Scan for the cell matching the given text and deliver its (X, Y) coordinate at center. 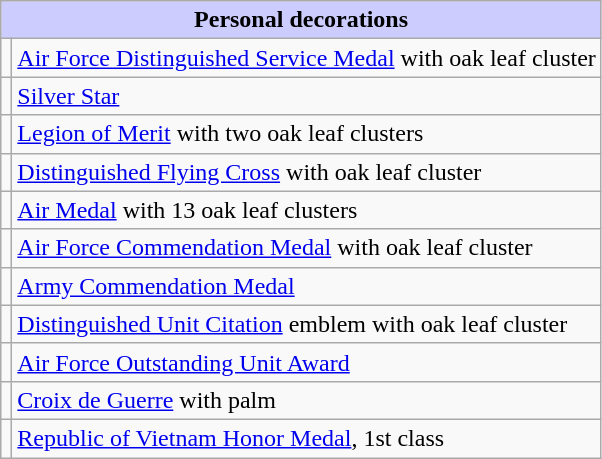
Air Force Distinguished Service Medal with oak leaf cluster (307, 58)
Republic of Vietnam Honor Medal, 1st class (307, 438)
Air Force Outstanding Unit Award (307, 362)
Distinguished Unit Citation emblem with oak leaf cluster (307, 324)
Air Medal with 13 oak leaf clusters (307, 210)
Distinguished Flying Cross with oak leaf cluster (307, 172)
Personal decorations (302, 20)
Army Commendation Medal (307, 286)
Air Force Commendation Medal with oak leaf cluster (307, 248)
Silver Star (307, 96)
Legion of Merit with two oak leaf clusters (307, 134)
Croix de Guerre with palm (307, 400)
